Extract the (X, Y) coordinate from the center of the cell holding the provided text.  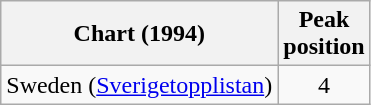
4 (324, 85)
Peakposition (324, 34)
Sweden (Sverigetopplistan) (140, 85)
Chart (1994) (140, 34)
